Provide the [X, Y] coordinate of the cell's center where the given text is located.  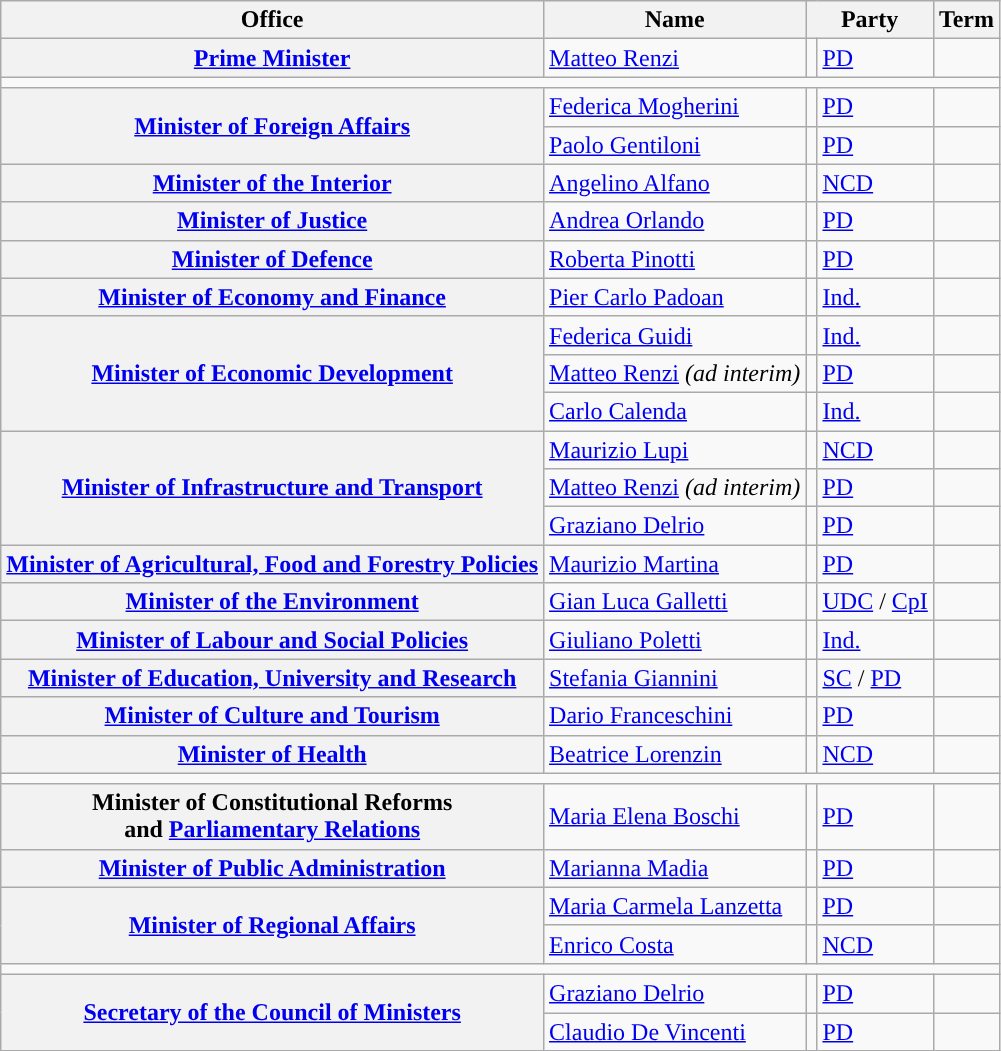
Matteo Renzi [675, 58]
Minister of Health [272, 754]
Giuliano Poletti [675, 640]
Marianna Madia [675, 868]
Minister of Justice [272, 221]
Maria Elena Boschi [675, 816]
UDC / CpI [875, 602]
Office [272, 20]
Carlo Calenda [675, 411]
Minister of Infrastructure and Transport [272, 487]
Maurizio Martina [675, 564]
Minister of Education, University and Research [272, 678]
Minister of Constitutional Reformsand Parliamentary Relations [272, 816]
Maurizio Lupi [675, 449]
Minister of Regional Affairs [272, 925]
Secretary of the Council of Ministers [272, 1012]
Minister of Economic Development [272, 373]
Paolo Gentiloni [675, 145]
Minister of Labour and Social Policies [272, 640]
Federica Guidi [675, 335]
Minister of Culture and Tourism [272, 716]
Minister of the Interior [272, 183]
Maria Carmela Lanzetta [675, 906]
Minister of Economy and Finance [272, 297]
Andrea Orlando [675, 221]
Roberta Pinotti [675, 259]
Angelino Alfano [675, 183]
Stefania Giannini [675, 678]
Minister of Defence [272, 259]
Name [675, 20]
Claudio De Vincenti [675, 1031]
Minister of the Environment [272, 602]
Enrico Costa [675, 944]
Gian Luca Galletti [675, 602]
Dario Franceschini [675, 716]
Beatrice Lorenzin [675, 754]
Term [966, 20]
Party [870, 20]
Prime Minister [272, 58]
Minister of Public Administration [272, 868]
Pier Carlo Padoan [675, 297]
Federica Mogherini [675, 107]
SC / PD [875, 678]
Minister of Foreign Affairs [272, 126]
Minister of Agricultural, Food and Forestry Policies [272, 564]
